Determine the [X, Y] coordinate at the center of the cell enclosing the given text.  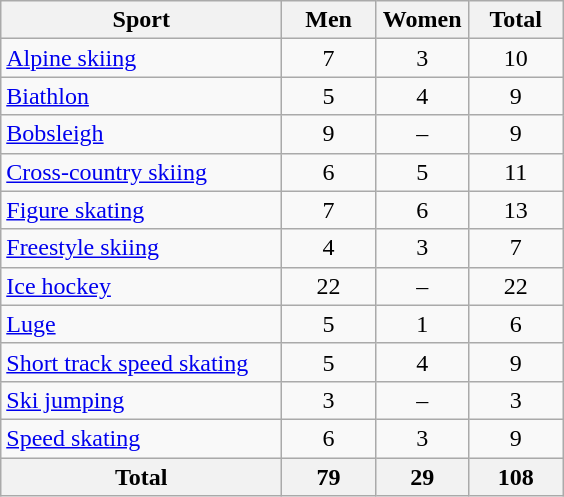
Ice hockey [142, 286]
1 [422, 324]
Ski jumping [142, 400]
13 [516, 210]
Men [329, 20]
Figure skating [142, 210]
Short track speed skating [142, 362]
Bobsleigh [142, 134]
Cross-country skiing [142, 172]
Alpine skiing [142, 58]
11 [516, 172]
Women [422, 20]
Sport [142, 20]
29 [422, 477]
Biathlon [142, 96]
Luge [142, 324]
10 [516, 58]
Freestyle skiing [142, 248]
Speed skating [142, 438]
79 [329, 477]
108 [516, 477]
